Return the [x, y] coordinate for the center point of the cell that contains the specified text.  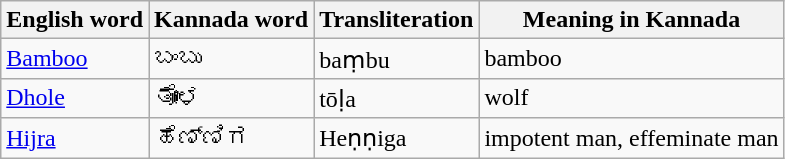
ಬಂಬು [232, 59]
tōḷa [396, 98]
Dhole [75, 98]
Kannada word [232, 20]
baṃbu [396, 59]
Hijra [75, 138]
Heṇṇiga [396, 138]
wolf [632, 98]
Transliteration [396, 20]
ತೋಳ [232, 98]
Meaning in Kannada [632, 20]
bamboo [632, 59]
Bamboo [75, 59]
ಹೆಣ್ಣಿಗ [232, 138]
impotent man, effeminate man [632, 138]
English word [75, 20]
